Search for the cell housing the specified text and yield its (X, Y) center coordinate. 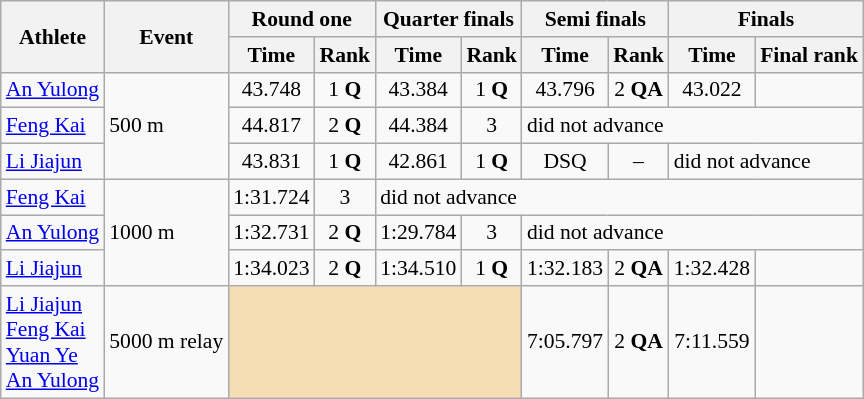
43.384 (418, 90)
43.796 (565, 90)
1:32.428 (712, 269)
44.817 (271, 126)
1:32.183 (565, 269)
1:34.023 (271, 269)
DSQ (565, 162)
Li JiajunFeng KaiYuan YeAn Yulong (52, 342)
42.861 (418, 162)
43.831 (271, 162)
1:32.731 (271, 233)
1:29.784 (418, 233)
Semi finals (596, 19)
Athlete (52, 36)
1:31.724 (271, 197)
500 m (166, 126)
Finals (766, 19)
43.022 (712, 90)
44.384 (418, 126)
Final rank (809, 55)
Event (166, 36)
5000 m relay (166, 342)
Quarter finals (448, 19)
1000 m (166, 232)
7:05.797 (565, 342)
7:11.559 (712, 342)
43.748 (271, 90)
– (638, 162)
1:34.510 (418, 269)
Round one (302, 19)
